Detect which cell encompasses the target text, then output its [X, Y] center coordinate. 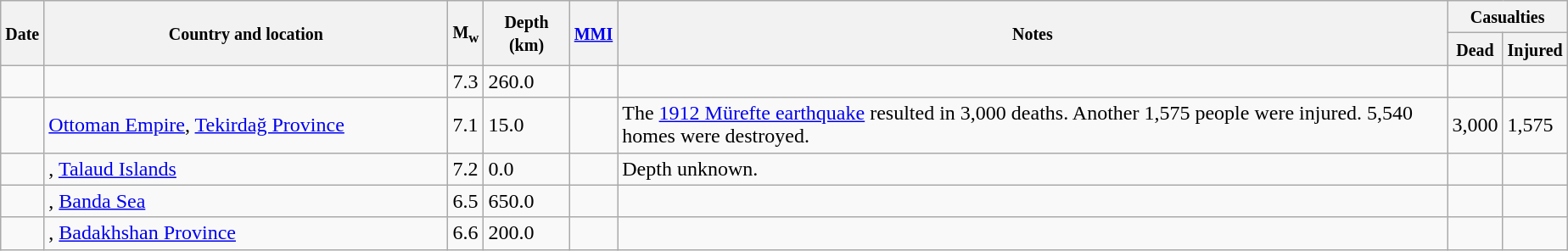
7.1 [466, 126]
7.2 [466, 169]
Casualties [1507, 17]
3,000 [1475, 126]
200.0 [526, 233]
15.0 [526, 126]
Injured [1535, 49]
Date [22, 33]
1,575 [1535, 126]
650.0 [526, 201]
Dead [1475, 49]
6.5 [466, 201]
, Badakhshan Province [246, 233]
7.3 [466, 81]
, Talaud Islands [246, 169]
, Banda Sea [246, 201]
Mw [466, 33]
The 1912 Mürefte earthquake resulted in 3,000 deaths. Another 1,575 people were injured. 5,540 homes were destroyed. [1033, 126]
6.6 [466, 233]
Ottoman Empire, Tekirdağ Province [246, 126]
Notes [1033, 33]
Depth (km) [526, 33]
Depth unknown. [1033, 169]
260.0 [526, 81]
0.0 [526, 169]
MMI [594, 33]
Country and location [246, 33]
